Provide the [X, Y] coordinate of the cell's center where the given text is located.  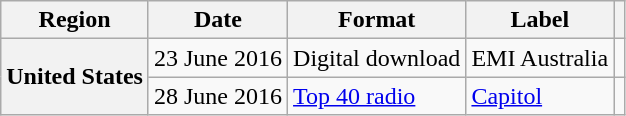
23 June 2016 [218, 58]
28 June 2016 [218, 96]
Capitol [540, 96]
Date [218, 20]
United States [75, 77]
EMI Australia [540, 58]
Format [377, 20]
Top 40 radio [377, 96]
Digital download [377, 58]
Label [540, 20]
Region [75, 20]
